Output the [x, y] coordinate of the center of the cell containing the given text.  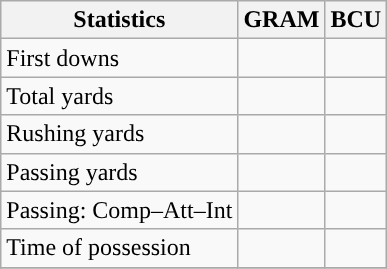
Passing yards [120, 172]
Statistics [120, 20]
Time of possession [120, 248]
Rushing yards [120, 134]
Total yards [120, 96]
BCU [356, 20]
Passing: Comp–Att–Int [120, 210]
GRAM [282, 20]
First downs [120, 58]
